Locate the cell with the specified text and output its (x, y) center coordinate. 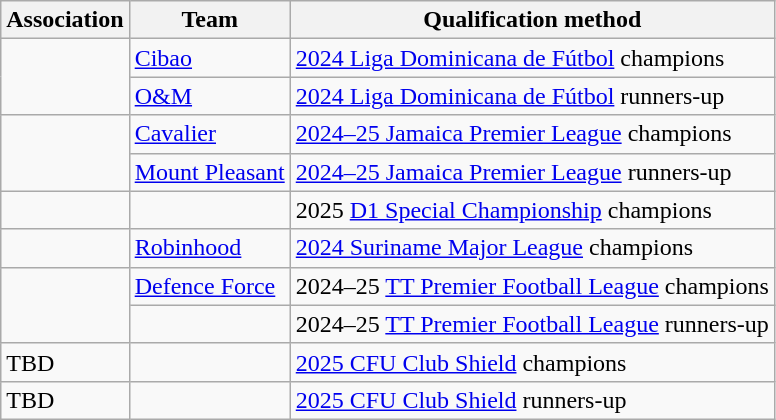
Cibao (210, 58)
2025 CFU Club Shield runners-up (532, 400)
2024–25 TT Premier Football League runners-up (532, 324)
Qualification method (532, 20)
O&M (210, 96)
2024 Suriname Major League champions (532, 248)
2024–25 TT Premier Football League champions (532, 286)
Defence Force (210, 286)
Association (65, 20)
2024–25 Jamaica Premier League champions (532, 134)
2024–25 Jamaica Premier League runners-up (532, 172)
2024 Liga Dominicana de Fútbol runners-up (532, 96)
Mount Pleasant (210, 172)
Cavalier (210, 134)
Robinhood (210, 248)
2024 Liga Dominicana de Fútbol champions (532, 58)
2025 CFU Club Shield champions (532, 362)
Team (210, 20)
2025 D1 Special Championship champions (532, 210)
